Return [X, Y] of the center of cell containing provided text 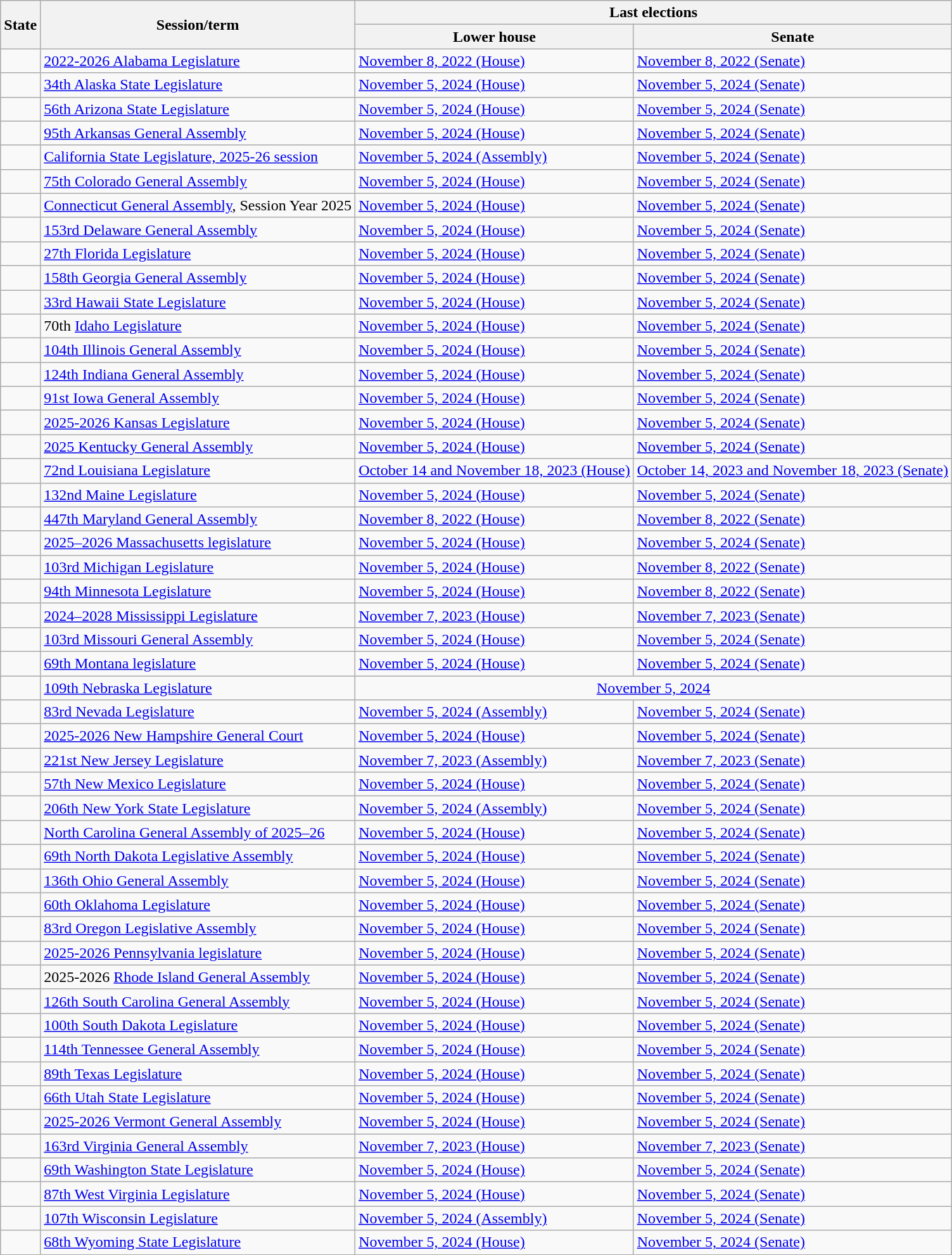
94th Minnesota Legislature [198, 591]
109th Nebraska Legislature [198, 687]
72nd Louisiana Legislature [198, 471]
2025-2026 Pennsylvania legislature [198, 953]
North Carolina General Assembly of 2025–26 [198, 832]
27th Florida Legislature [198, 253]
447th Maryland General Assembly [198, 519]
October 14, 2023 and November 18, 2023 (Senate) [792, 471]
89th Texas Legislature [198, 1074]
69th Washington State Legislature [198, 1170]
83rd Oregon Legislative Assembly [198, 929]
60th Oklahoma Legislature [198, 905]
2022-2026 Alabama Legislature [198, 61]
68th Wyoming State Legislature [198, 1242]
132nd Maine Legislature [198, 495]
33rd Hawaii State Legislature [198, 302]
66th Utah State Legislature [198, 1098]
Session/term [198, 25]
104th Illinois General Assembly [198, 350]
91st Iowa General Assembly [198, 398]
November 5, 2024 [654, 687]
2025-2026 New Hampshire General Court [198, 736]
California State Legislature, 2025-26 session [198, 157]
2025 Kentucky General Assembly [198, 447]
69th North Dakota Legislative Assembly [198, 857]
163rd Virginia General Assembly [198, 1146]
221st New Jersey Legislature [198, 760]
2024–2028 Mississippi Legislature [198, 615]
56th Arizona State Legislature [198, 109]
57th New Mexico Legislature [198, 784]
83rd Nevada Legislature [198, 712]
November 7, 2023 (Assembly) [495, 760]
87th West Virginia Legislature [198, 1194]
124th Indiana General Assembly [198, 374]
2025-2026 Vermont General Assembly [198, 1122]
126th South Carolina General Assembly [198, 1001]
103rd Missouri General Assembly [198, 639]
69th Montana legislature [198, 663]
Senate [792, 37]
107th Wisconsin Legislature [198, 1218]
95th Arkansas General Assembly [198, 133]
2025-2026 Rhode Island General Assembly [198, 977]
34th Alaska State Legislature [198, 85]
158th Georgia General Assembly [198, 277]
103rd Michigan Legislature [198, 567]
Last elections [654, 13]
114th Tennessee General Assembly [198, 1049]
October 14 and November 18, 2023 (House) [495, 471]
Connecticut General Assembly, Session Year 2025 [198, 205]
100th South Dakota Legislature [198, 1025]
State [20, 25]
136th Ohio General Assembly [198, 881]
70th Idaho Legislature [198, 326]
153rd Delaware General Assembly [198, 229]
206th New York State Legislature [198, 808]
75th Colorado General Assembly [198, 181]
2025-2026 Kansas Legislature [198, 423]
Lower house [495, 37]
2025–2026 Massachusetts legislature [198, 543]
